Determine the (X, Y) coordinate at the center of the cell enclosing the given text.  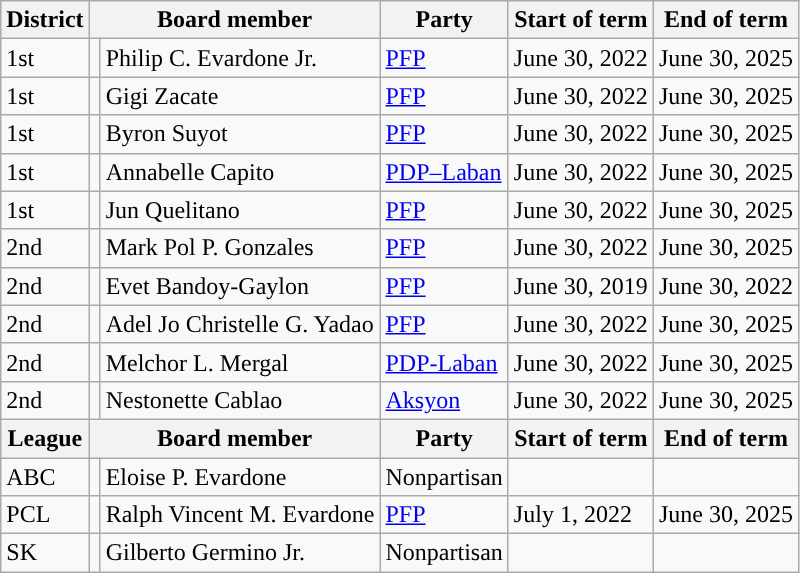
Evet Bandoy-Gaylon (240, 286)
Ralph Vincent M. Evardone (240, 515)
June 30, 2019 (580, 286)
July 1, 2022 (580, 515)
Byron Suyot (240, 134)
PDP–Laban (444, 172)
Annabelle Capito (240, 172)
Adel Jo Christelle G. Yadao (240, 324)
Melchor L. Mergal (240, 362)
Aksyon (444, 400)
SK (45, 553)
Mark Pol P. Gonzales (240, 248)
Gilberto Germino Jr. (240, 553)
Eloise P. Evardone (240, 477)
Jun Quelitano (240, 210)
Nestonette Cablao (240, 400)
PCL (45, 515)
Philip C. Evardone Jr. (240, 58)
PDP-Laban (444, 362)
District (45, 20)
League (45, 438)
ABC (45, 477)
Gigi Zacate (240, 96)
